For the text-containing cell, return its midpoint in (x, y) coordinate format. 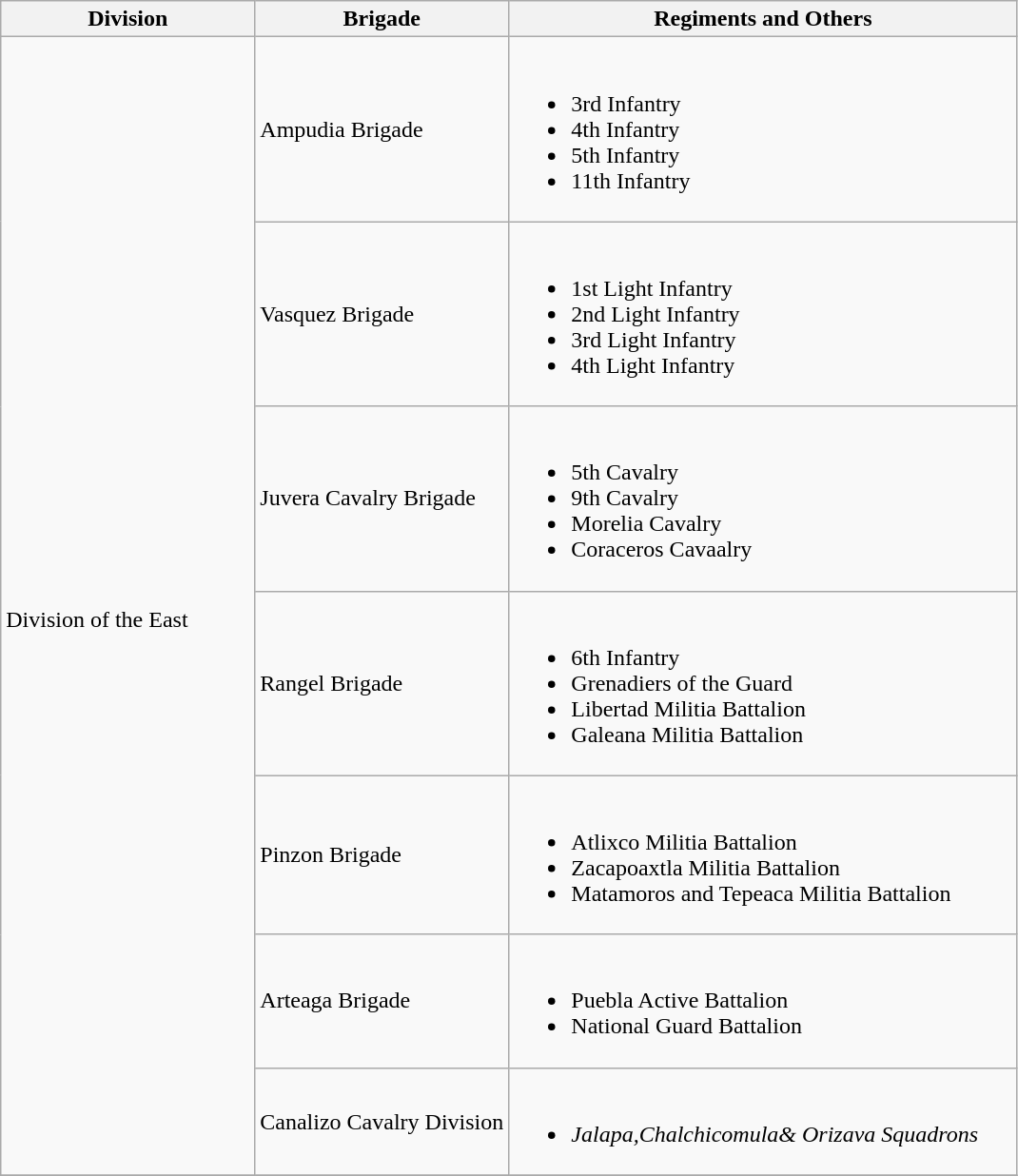
6th InfantryGrenadiers of the GuardLibertad Militia BattalionGaleana Militia Battalion (763, 683)
Regiments and Others (763, 19)
Rangel Brigade (382, 683)
3rd Infantry4th Infantry5th Infantry11th Infantry (763, 129)
Juvera Cavalry Brigade (382, 499)
Vasquez Brigade (382, 314)
Pinzon Brigade (382, 854)
Division (127, 19)
Canalizo Cavalry Division (382, 1121)
Ampudia Brigade (382, 129)
Jalapa,Chalchicomula& Orizava Squadrons (763, 1121)
Puebla Active BattalionNational Guard Battalion (763, 1001)
Brigade (382, 19)
Division of the East (127, 606)
Arteaga Brigade (382, 1001)
5th Cavalry9th CavalryMorelia CavalryCoraceros Cavaalry (763, 499)
1st Light Infantry2nd Light Infantry3rd Light Infantry4th Light Infantry (763, 314)
Atlixco Militia BattalionZacapoaxtla Militia BattalionMatamoros and Tepeaca Militia Battalion (763, 854)
